Output the [x, y] coordinate of the center of the cell containing the given text.  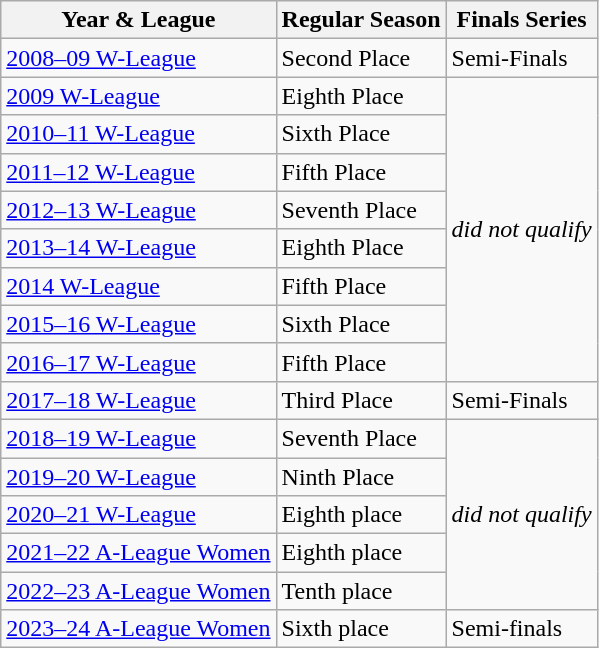
Regular Season [361, 20]
2008–09 W-League [138, 58]
Third Place [361, 400]
Year & League [138, 20]
Ninth Place [361, 477]
Tenth place [361, 591]
Finals Series [522, 20]
2018–19 W-League [138, 438]
2010–11 W-League [138, 134]
Second Place [361, 58]
2011–12 W-League [138, 172]
2013–14 W-League [138, 248]
2012–13 W-League [138, 210]
2023–24 A-League Women [138, 629]
2016–17 W-League [138, 362]
2019–20 W-League [138, 477]
2015–16 W-League [138, 324]
2014 W-League [138, 286]
2022–23 A-League Women [138, 591]
2017–18 W-League [138, 400]
Semi-finals [522, 629]
Sixth place [361, 629]
2009 W-League [138, 96]
2021–22 A-League Women [138, 553]
2020–21 W-League [138, 515]
